Identify which cell holds the provided text, then report its (X, Y) central coordinate. 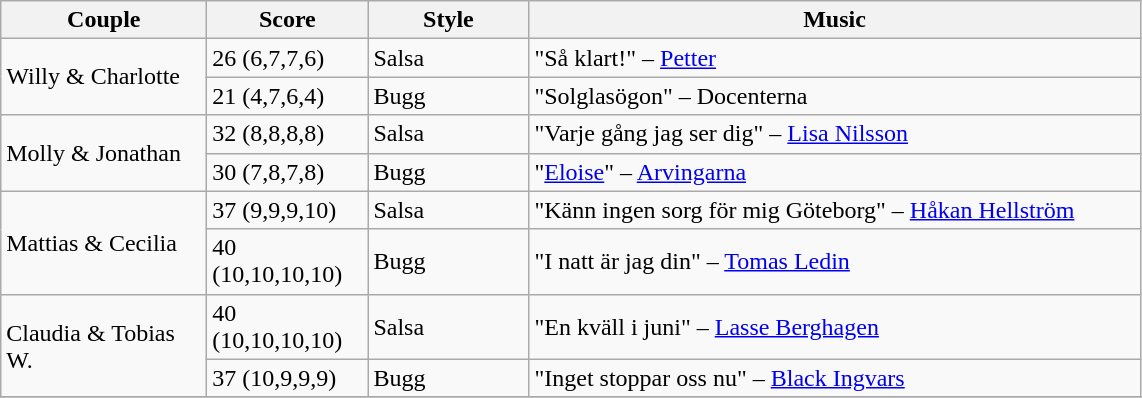
"Så klart!" – Petter (834, 58)
"I natt är jag din" – Tomas Ledin (834, 262)
Style (448, 20)
Couple (104, 20)
30 (7,8,7,8) (288, 172)
26 (6,7,7,6) (288, 58)
32 (8,8,8,8) (288, 134)
Claudia & Tobias W. (104, 346)
21 (4,7,6,4) (288, 96)
Music (834, 20)
Willy & Charlotte (104, 77)
37 (10,9,9,9) (288, 378)
"Eloise" – Arvingarna (834, 172)
Molly & Jonathan (104, 153)
"Varje gång jag ser dig" – Lisa Nilsson (834, 134)
"En kväll i juni" – Lasse Berghagen (834, 326)
"Solglasögon" – Docenterna (834, 96)
37 (9,9,9,10) (288, 210)
"Inget stoppar oss nu" – Black Ingvars (834, 378)
Score (288, 20)
Mattias & Cecilia (104, 242)
"Känn ingen sorg för mig Göteborg" – Håkan Hellström (834, 210)
